Capture the cell that displays the provided text and extract its (x, y) central coordinate. 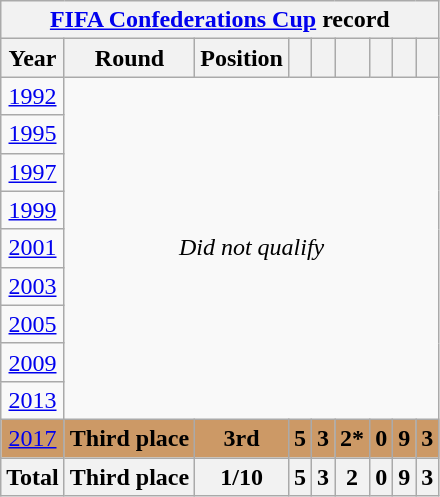
Position (242, 58)
Did not qualify (252, 248)
2001 (33, 248)
1999 (33, 210)
2 (352, 477)
1997 (33, 172)
2003 (33, 286)
2* (352, 438)
1995 (33, 134)
2017 (33, 438)
1/10 (242, 477)
2009 (33, 362)
2013 (33, 400)
Total (33, 477)
FIFA Confederations Cup record (220, 20)
3rd (242, 438)
2005 (33, 324)
1992 (33, 96)
Round (129, 58)
Year (33, 58)
